Determine the (x, y) coordinate at the center of the cell enclosing the given text.  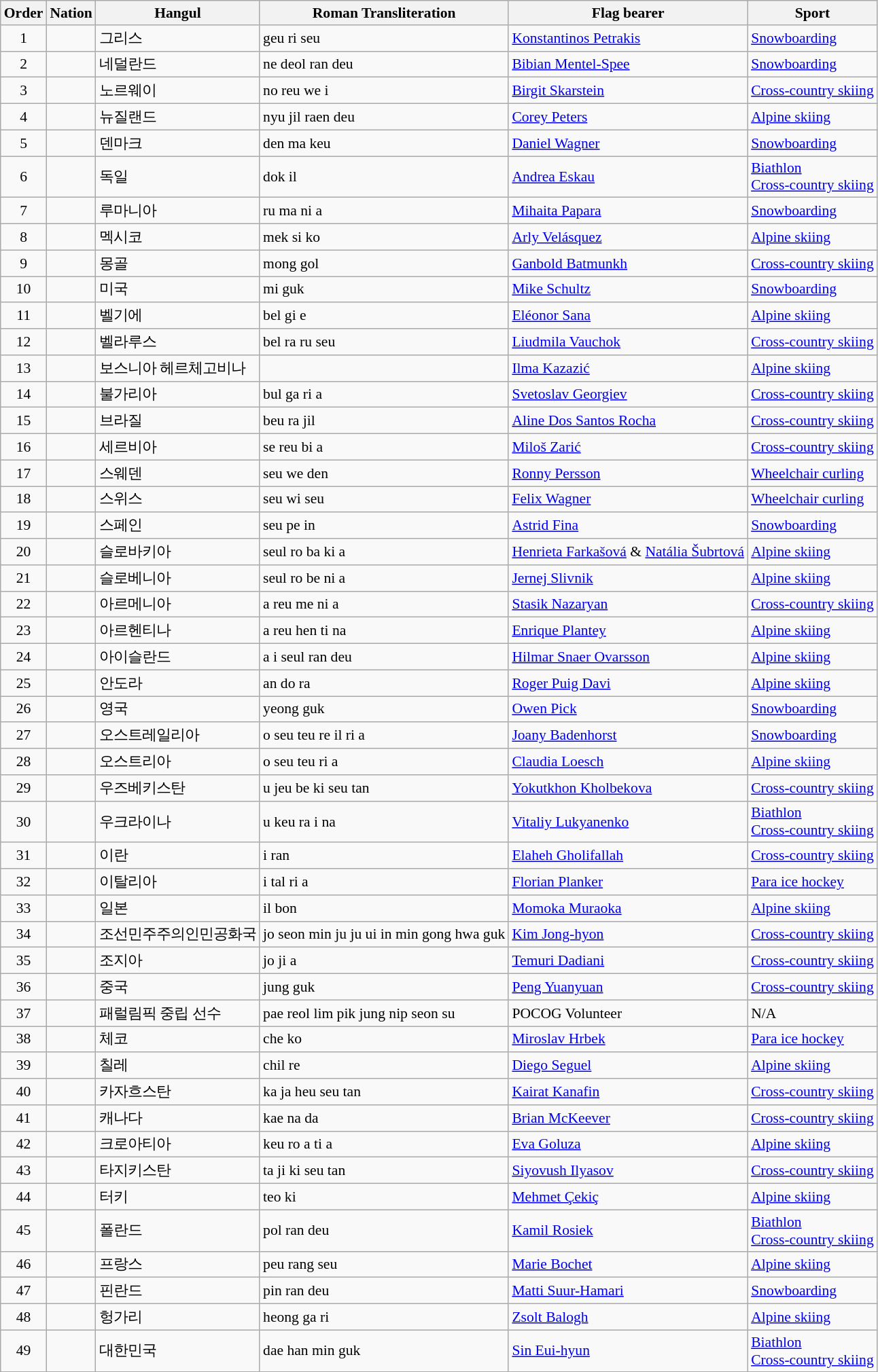
15 (24, 421)
Stasik Nazaryan (628, 604)
불가리아 (178, 394)
36 (24, 988)
Owen Pick (628, 709)
7 (24, 211)
Elaheh Gholifallah (628, 856)
25 (24, 683)
dae han min guk (384, 1350)
아이슬란드 (178, 657)
22 (24, 604)
Ronny Persson (628, 473)
47 (24, 1290)
Zsolt Balogh (628, 1318)
터키 (178, 1197)
스페인 (178, 526)
bel gi e (384, 317)
pin ran deu (384, 1290)
10 (24, 289)
Nation (71, 13)
mek si ko (384, 238)
Flag bearer (628, 13)
8 (24, 238)
Eléonor Sana (628, 317)
49 (24, 1350)
seu we den (384, 473)
seu wi seu (384, 500)
a reu me ni a (384, 604)
브라질 (178, 421)
2 (24, 64)
beu ra jil (384, 421)
i tal ri a (384, 882)
Svetoslav Georgiev (628, 394)
Henrieta Farkašová & Natália Šubrtová (628, 552)
일본 (178, 909)
jung guk (384, 988)
jo ji a (384, 960)
Mike Schultz (628, 289)
23 (24, 630)
Eva Goluza (628, 1144)
keu ro a ti a (384, 1144)
Siyovush Ilyasov (628, 1171)
45 (24, 1231)
Miloš Zarić (628, 447)
peu rang seu (384, 1265)
a reu hen ti na (384, 630)
i ran (384, 856)
아르메니아 (178, 604)
9 (24, 264)
ta ji ki seu tan (384, 1171)
26 (24, 709)
Astrid Fina (628, 526)
il bon (384, 909)
mong gol (384, 264)
Miroslav Hrbek (628, 1039)
pae reol lim pik jung nip seon su (384, 1013)
44 (24, 1197)
Ilma Kazazić (628, 368)
Florian Planker (628, 882)
루마니아 (178, 211)
Andrea Eskau (628, 177)
우즈베키스탄 (178, 788)
6 (24, 177)
42 (24, 1144)
3 (24, 91)
헝가리 (178, 1318)
프랑스 (178, 1265)
Marie Bochet (628, 1265)
kae na da (384, 1118)
Arly Velásquez (628, 238)
nyu jil raen deu (384, 117)
yeong guk (384, 709)
멕시코 (178, 238)
bul ga ri a (384, 394)
슬로바키아 (178, 552)
타지키스탄 (178, 1171)
세르비아 (178, 447)
29 (24, 788)
Peng Yuanyuan (628, 988)
31 (24, 856)
보스니아 헤르체고비나 (178, 368)
패럴림픽 중립 선수 (178, 1013)
bel ra ru seu (384, 342)
슬로베니아 (178, 579)
o seu teu ri a (384, 762)
오스트레일리아 (178, 736)
5 (24, 143)
Daniel Wagner (628, 143)
1 (24, 38)
대한민국 (178, 1350)
Liudmila Vauchok (628, 342)
Order (24, 13)
벨기에 (178, 317)
u jeu be ki seu tan (384, 788)
핀란드 (178, 1290)
덴마크 (178, 143)
ne deol ran deu (384, 64)
14 (24, 394)
Temuri Dadiani (628, 960)
크로아티아 (178, 1144)
노르웨이 (178, 91)
19 (24, 526)
Kim Jong-hyon (628, 935)
스웨덴 (178, 473)
a i seul ran deu (384, 657)
seu pe in (384, 526)
27 (24, 736)
이탈리아 (178, 882)
안도라 (178, 683)
den ma keu (384, 143)
미국 (178, 289)
카자흐스탄 (178, 1092)
Mihaita Papara (628, 211)
Kairat Kanafin (628, 1092)
u keu ra i na (384, 822)
몽골 (178, 264)
13 (24, 368)
영국 (178, 709)
Ganbold Batmunkh (628, 264)
teo ki (384, 1197)
Hangul (178, 13)
seul ro ba ki a (384, 552)
dok il (384, 177)
Claudia Loesch (628, 762)
39 (24, 1066)
뉴질랜드 (178, 117)
Enrique Plantey (628, 630)
4 (24, 117)
Mehmet Çekiç (628, 1197)
이란 (178, 856)
조지아 (178, 960)
jo seon min ju ju ui in min gong hwa guk (384, 935)
40 (24, 1092)
Matti Suur-Hamari (628, 1290)
11 (24, 317)
che ko (384, 1039)
12 (24, 342)
pol ran deu (384, 1231)
21 (24, 579)
chil re (384, 1066)
mi guk (384, 289)
독일 (178, 177)
Roman Transliteration (384, 13)
Bibian Mentel-Spee (628, 64)
캐나다 (178, 1118)
오스트리아 (178, 762)
38 (24, 1039)
35 (24, 960)
그리스 (178, 38)
an do ra (384, 683)
Corey Peters (628, 117)
Birgit Skarstein (628, 91)
아르헨티나 (178, 630)
46 (24, 1265)
17 (24, 473)
폴란드 (178, 1231)
20 (24, 552)
벨라루스 (178, 342)
Joany Badenhorst (628, 736)
se reu bi a (384, 447)
N/A (813, 1013)
Roger Puig Davi (628, 683)
o seu teu re il ri a (384, 736)
Sin Eui-hyun (628, 1350)
체코 (178, 1039)
no reu we i (384, 91)
Vitaliy Lukyanenko (628, 822)
43 (24, 1171)
geu ri seu (384, 38)
Kamil Rosiek (628, 1231)
Jernej Slivnik (628, 579)
Aline Dos Santos Rocha (628, 421)
seul ro be ni a (384, 579)
우크라이나 (178, 822)
heong ga ri (384, 1318)
Sport (813, 13)
ru ma ni a (384, 211)
Brian McKeever (628, 1118)
33 (24, 909)
스위스 (178, 500)
24 (24, 657)
Konstantinos Petrakis (628, 38)
41 (24, 1118)
16 (24, 447)
18 (24, 500)
Hilmar Snaer Ovarsson (628, 657)
Diego Seguel (628, 1066)
중국 (178, 988)
Momoka Muraoka (628, 909)
30 (24, 822)
34 (24, 935)
37 (24, 1013)
네덜란드 (178, 64)
Yokutkhon Kholbekova (628, 788)
조선민주주의인민공화국 (178, 935)
칠레 (178, 1066)
48 (24, 1318)
28 (24, 762)
Felix Wagner (628, 500)
32 (24, 882)
POCOG Volunteer (628, 1013)
ka ja heu seu tan (384, 1092)
